Search for the cell housing the specified text and yield its (x, y) center coordinate. 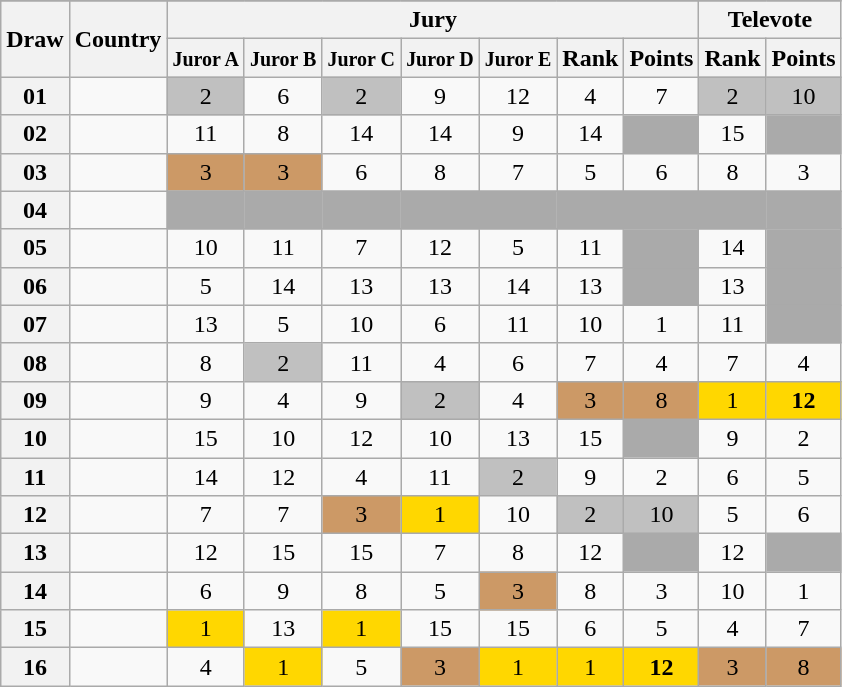
09 (35, 400)
Country (118, 39)
03 (35, 172)
06 (35, 286)
05 (35, 248)
Juror E (518, 58)
Juror A (206, 58)
Jury (433, 20)
07 (35, 324)
Televote (770, 20)
Juror D (440, 58)
01 (35, 96)
Draw (35, 39)
04 (35, 210)
08 (35, 362)
Juror B (283, 58)
Juror C (362, 58)
16 (35, 667)
02 (35, 134)
